Provide the [x, y] coordinate of the cell's center where the given text is located.  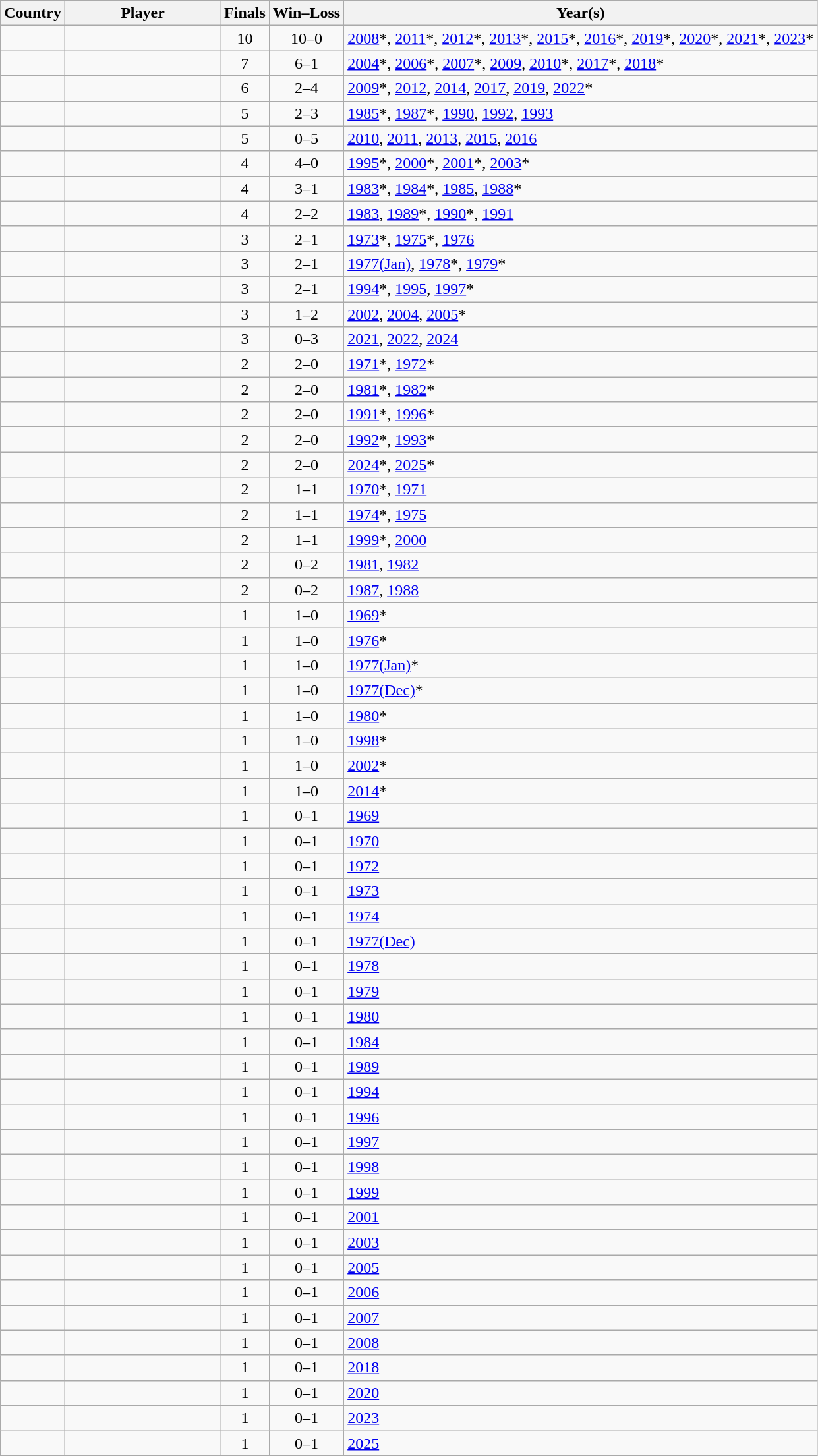
1995*, 2000*, 2001*, 2003* [581, 163]
7 [245, 63]
1973*, 1975*, 1976 [581, 239]
1994 [581, 1092]
1976* [581, 640]
1977(Dec) [581, 941]
10 [245, 38]
6–1 [306, 63]
1983*, 1984*, 1985, 1988* [581, 189]
1983, 1989*, 1990*, 1991 [581, 214]
1996 [581, 1117]
Win–Loss [306, 13]
2–4 [306, 88]
1978 [581, 966]
1973 [581, 891]
2008 [581, 1343]
2002* [581, 766]
2006 [581, 1293]
1974 [581, 916]
0–3 [306, 339]
1998 [581, 1167]
1977(Dec)* [581, 690]
1998* [581, 741]
1969* [581, 615]
1977(Jan), 1978*, 1979* [581, 264]
2025 [581, 1443]
1979 [581, 991]
4–0 [306, 163]
1999 [581, 1192]
1970 [581, 841]
2014* [581, 791]
3–1 [306, 189]
6 [245, 88]
1980* [581, 715]
1984 [581, 1041]
1994*, 1995, 1997* [581, 289]
2007 [581, 1318]
1974*, 1975 [581, 515]
1–2 [306, 314]
1980 [581, 1016]
2009*, 2012, 2014, 2017, 2019, 2022* [581, 88]
1969 [581, 816]
1999*, 2000 [581, 540]
1977(Jan)* [581, 665]
2003 [581, 1242]
2008*, 2011*, 2012*, 2013*, 2015*, 2016*, 2019*, 2020*, 2021*, 2023* [581, 38]
2001 [581, 1217]
2010, 2011, 2013, 2015, 2016 [581, 138]
1971*, 1972* [581, 364]
Player [142, 13]
2021, 2022, 2024 [581, 339]
Country [33, 13]
10–0 [306, 38]
1991*, 1996* [581, 415]
1981*, 1982* [581, 390]
2023 [581, 1418]
2020 [581, 1393]
1992*, 1993* [581, 440]
1985*, 1987*, 1990, 1992, 1993 [581, 113]
1987, 1988 [581, 590]
2004*, 2006*, 2007*, 2009, 2010*, 2017*, 2018* [581, 63]
1981, 1982 [581, 565]
Year(s) [581, 13]
2024*, 2025* [581, 465]
2–3 [306, 113]
1989 [581, 1066]
1972 [581, 866]
2005 [581, 1267]
2018 [581, 1368]
1970*, 1971 [581, 490]
2–2 [306, 214]
Finals [245, 13]
1997 [581, 1142]
2002, 2004, 2005* [581, 314]
0–5 [306, 138]
